Pinpoint the cell where the given text exists, returning its (x, y) midpoint coordinate. 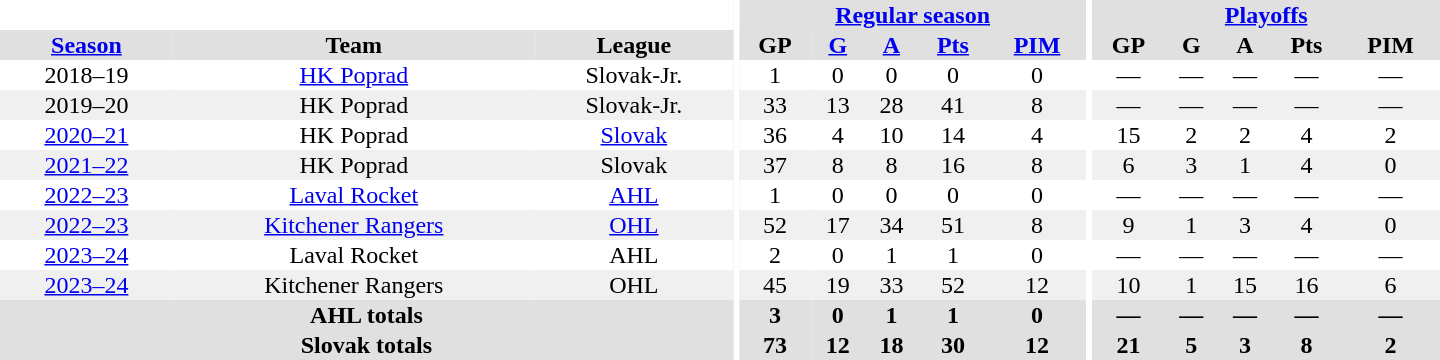
28 (892, 105)
37 (775, 165)
Slovak totals (366, 345)
AHL totals (366, 315)
Season (86, 45)
19 (838, 285)
73 (775, 345)
21 (1128, 345)
2019–20 (86, 105)
51 (952, 225)
2020–21 (86, 135)
34 (892, 225)
2018–19 (86, 75)
Team (354, 45)
9 (1128, 225)
5 (1191, 345)
45 (775, 285)
2021–22 (86, 165)
13 (838, 105)
30 (952, 345)
14 (952, 135)
36 (775, 135)
League (634, 45)
17 (838, 225)
18 (892, 345)
Playoffs (1266, 15)
Regular season (913, 15)
41 (952, 105)
